Locate the cell with the specified text and output its [x, y] center coordinate. 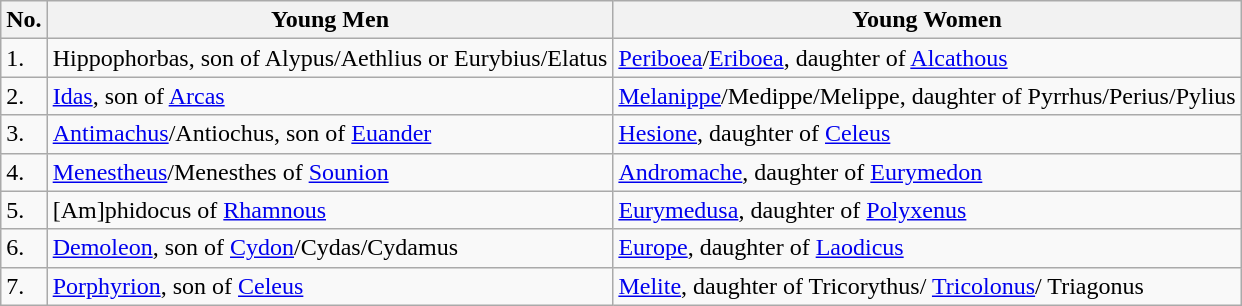
Eurymedusa, daughter of Polyxenus [927, 210]
[Am]phidocus of Rhamnous [330, 210]
6. [24, 248]
Hesione, daughter of Celeus [927, 134]
Antimachus/Antiochus, son of Euander [330, 134]
Andromache, daughter of Eurymedon [927, 172]
Melanippe/Medippe/Melippe, daughter of Pyrrhus/Perius/Pylius [927, 96]
5. [24, 210]
Idas, son of Arcas [330, 96]
1. [24, 58]
Europe, daughter of Laodicus [927, 248]
No. [24, 20]
7. [24, 286]
Demoleon, son of Cydon/Cydas/Cydamus [330, 248]
Young Women [927, 20]
Porphyrion, son of Celeus [330, 286]
Menestheus/Menesthes of Sounion [330, 172]
Young Men [330, 20]
Periboea/Eriboea, daughter of Alcathous [927, 58]
4. [24, 172]
2. [24, 96]
Hippophorbas, son of Alypus/Aethlius or Eurybius/Elatus [330, 58]
3. [24, 134]
Melite, daughter of Tricorythus/ Tricolonus/ Triagonus [927, 286]
